Identify which cell holds the provided text, then report its (X, Y) central coordinate. 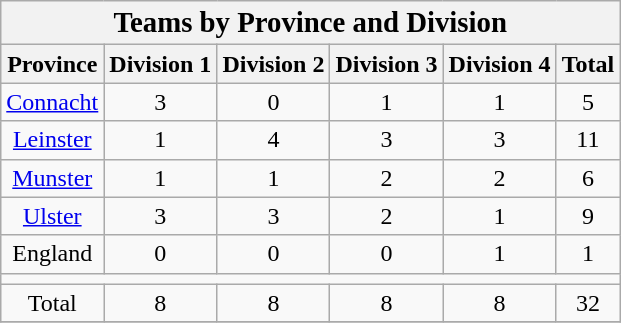
6 (588, 178)
Division 2 (274, 64)
England (52, 254)
Province (52, 64)
Ulster (52, 216)
9 (588, 216)
Connacht (52, 102)
32 (588, 303)
4 (274, 140)
5 (588, 102)
Leinster (52, 140)
Division 1 (160, 64)
Division 4 (500, 64)
11 (588, 140)
Munster (52, 178)
Division 3 (386, 64)
Teams by Province and Division (310, 23)
